Extract the [X, Y] coordinate from the center of the cell holding the provided text.  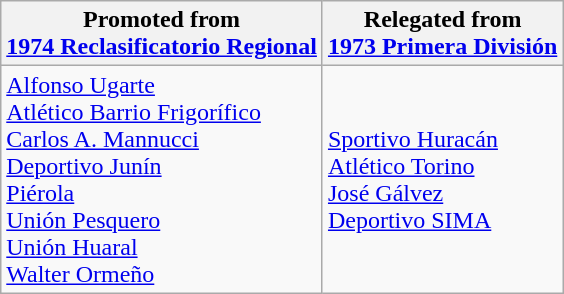
Sportivo Huracán Atlético Torino José Gálvez Deportivo SIMA [442, 180]
Promoted from1974 Reclasificatorio Regional [162, 34]
Relegated from1973 Primera División [442, 34]
Alfonso Ugarte Atlético Barrio Frigorífico Carlos A. Mannucci Deportivo Junín Piérola Unión Pesquero Unión Huaral Walter Ormeño [162, 180]
